Extract the [x, y] coordinate from the center of the cell holding the provided text.  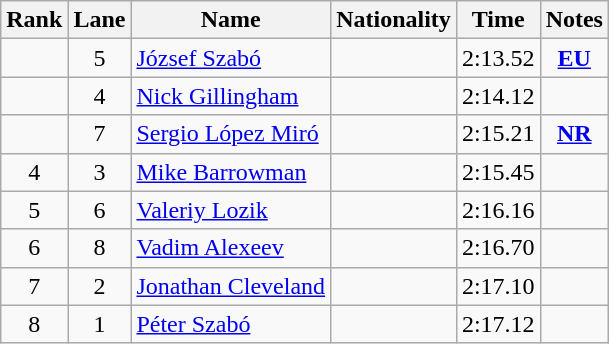
Valeriy Lozik [231, 210]
Nick Gillingham [231, 96]
Notes [574, 20]
Name [231, 20]
2:17.10 [498, 286]
2 [100, 286]
NR [574, 134]
2:16.70 [498, 248]
Péter Szabó [231, 324]
2:17.12 [498, 324]
József Szabó [231, 58]
3 [100, 172]
Vadim Alexeev [231, 248]
EU [574, 58]
2:15.45 [498, 172]
2:14.12 [498, 96]
Rank [34, 20]
Sergio López Miró [231, 134]
1 [100, 324]
2:13.52 [498, 58]
Jonathan Cleveland [231, 286]
Nationality [394, 20]
2:16.16 [498, 210]
Time [498, 20]
2:15.21 [498, 134]
Lane [100, 20]
Mike Barrowman [231, 172]
